From the cell containing the given text, extract its center point as [x, y] coordinate. 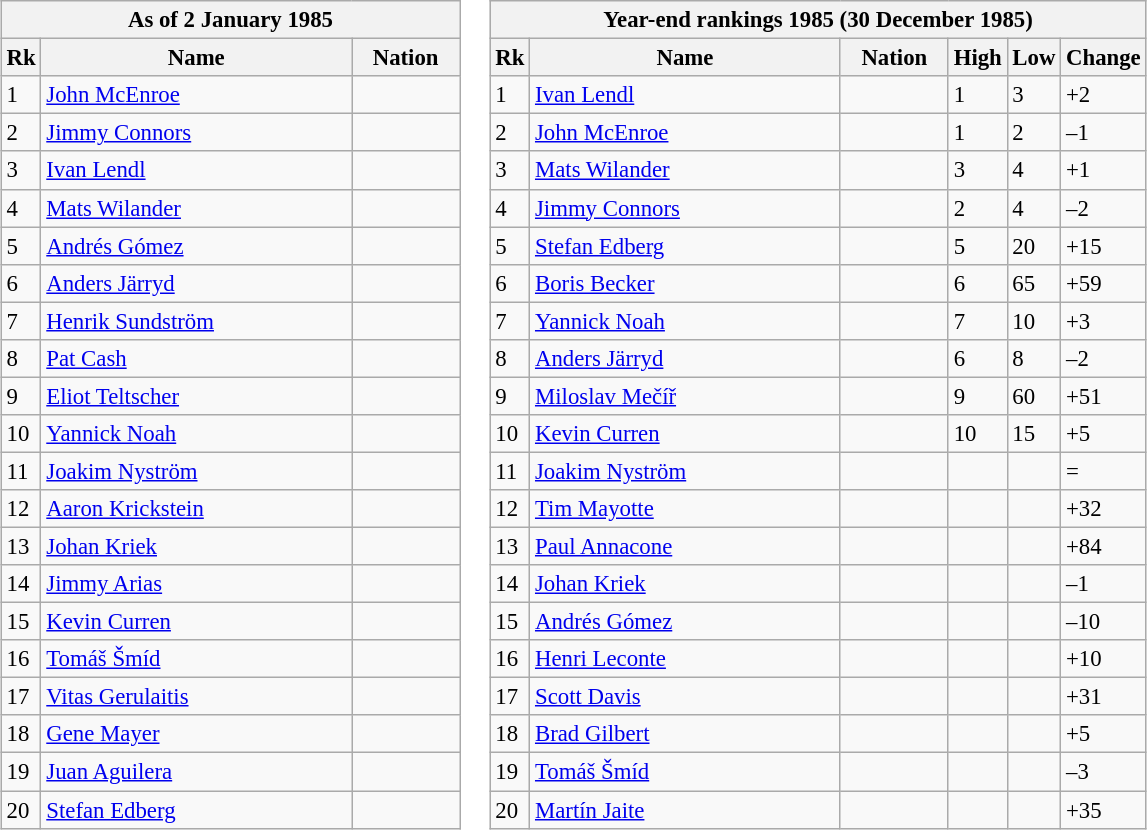
Juan Aguilera [196, 772]
Aaron Krickstein [196, 509]
= [1104, 471]
Henri Leconte [686, 659]
+15 [1104, 246]
Boris Becker [686, 283]
–10 [1104, 622]
Tim Mayotte [686, 509]
Year-end rankings 1985 (30 December 1985) [818, 20]
65 [1034, 283]
Jimmy Arias [196, 584]
+1 [1104, 170]
+35 [1104, 809]
60 [1034, 396]
Gene Mayer [196, 734]
Vitas Gerulaitis [196, 697]
Change [1104, 58]
High [978, 58]
Pat Cash [196, 358]
Brad Gilbert [686, 734]
Martín Jaite [686, 809]
+3 [1104, 321]
+31 [1104, 697]
+32 [1104, 509]
–3 [1104, 772]
Eliot Teltscher [196, 396]
+10 [1104, 659]
Low [1034, 58]
+84 [1104, 546]
Miloslav Mečíř [686, 396]
Paul Annacone [686, 546]
+51 [1104, 396]
+59 [1104, 283]
+2 [1104, 95]
As of 2 January 1985 [230, 20]
Scott Davis [686, 697]
Henrik Sundström [196, 321]
